Scan for the cell matching the given text and deliver its [x, y] coordinate at center. 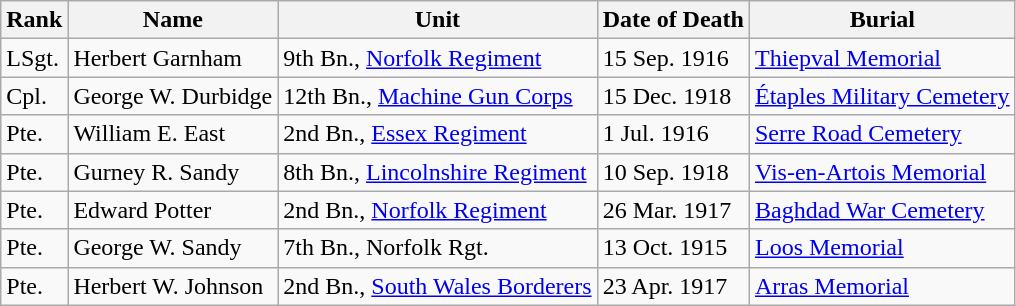
Edward Potter [173, 210]
Loos Memorial [882, 248]
Arras Memorial [882, 286]
LSgt. [34, 58]
George W. Durbidge [173, 96]
Burial [882, 20]
Date of Death [673, 20]
Rank [34, 20]
23 Apr. 1917 [673, 286]
2nd Bn., South Wales Borderers [438, 286]
2nd Bn., Norfolk Regiment [438, 210]
Unit [438, 20]
Thiepval Memorial [882, 58]
26 Mar. 1917 [673, 210]
10 Sep. 1918 [673, 172]
2nd Bn., Essex Regiment [438, 134]
13 Oct. 1915 [673, 248]
9th Bn., Norfolk Regiment [438, 58]
Cpl. [34, 96]
Vis-en-Artois Memorial [882, 172]
Étaples Military Cemetery [882, 96]
15 Sep. 1916 [673, 58]
15 Dec. 1918 [673, 96]
Baghdad War Cemetery [882, 210]
Herbert Garnham [173, 58]
Gurney R. Sandy [173, 172]
Serre Road Cemetery [882, 134]
Herbert W. Johnson [173, 286]
William E. East [173, 134]
8th Bn., Lincolnshire Regiment [438, 172]
12th Bn., Machine Gun Corps [438, 96]
Name [173, 20]
George W. Sandy [173, 248]
1 Jul. 1916 [673, 134]
7th Bn., Norfolk Rgt. [438, 248]
